From the cell containing the given text, extract its center point as (x, y) coordinate. 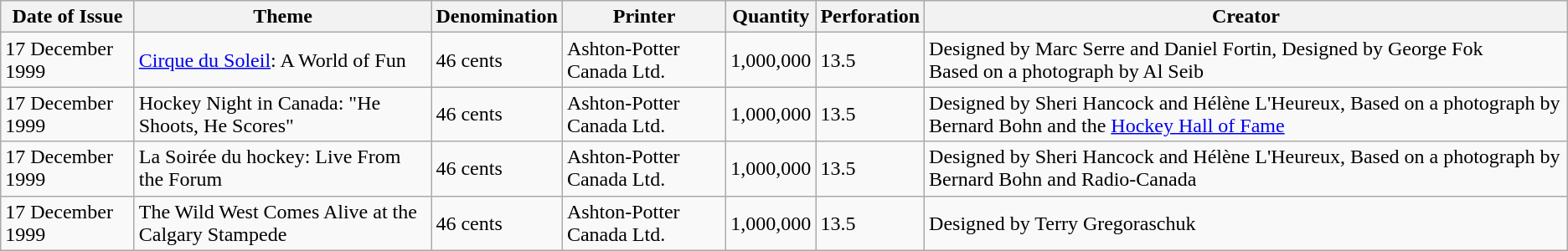
Date of Issue (67, 17)
The Wild West Comes Alive at the Calgary Stampede (283, 223)
Denomination (497, 17)
Hockey Night in Canada: "He Shoots, He Scores" (283, 114)
Cirque du Soleil: A World of Fun (283, 60)
Designed by Sheri Hancock and Hélène L'Heureux, Based on a photograph by Bernard Bohn and the Hockey Hall of Fame (1246, 114)
Creator (1246, 17)
Designed by Marc Serre and Daniel Fortin, Designed by George FokBased on a photograph by Al Seib (1246, 60)
Printer (643, 17)
Quantity (771, 17)
La Soirée du hockey: Live From the Forum (283, 169)
Designed by Terry Gregoraschuk (1246, 223)
Perforation (870, 17)
Designed by Sheri Hancock and Hélène L'Heureux, Based on a photograph by Bernard Bohn and Radio-Canada (1246, 169)
Theme (283, 17)
